Search for the cell housing the specified text and yield its (x, y) center coordinate. 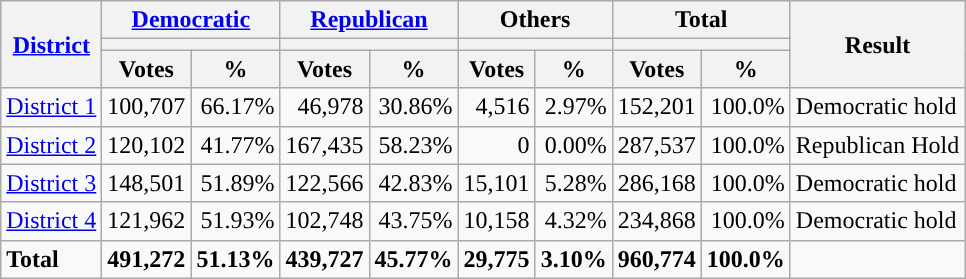
491,272 (146, 259)
District 1 (52, 107)
148,501 (146, 183)
121,962 (146, 221)
District (52, 44)
286,168 (656, 183)
4.32% (574, 221)
46,978 (324, 107)
District 4 (52, 221)
Republican Hold (877, 145)
30.86% (414, 107)
102,748 (324, 221)
152,201 (656, 107)
Democratic (191, 20)
Others (535, 20)
51.13% (236, 259)
0.00% (574, 145)
10,158 (496, 221)
41.77% (236, 145)
234,868 (656, 221)
2.97% (574, 107)
51.93% (236, 221)
5.28% (574, 183)
287,537 (656, 145)
3.10% (574, 259)
167,435 (324, 145)
960,774 (656, 259)
58.23% (414, 145)
15,101 (496, 183)
42.83% (414, 183)
District 3 (52, 183)
4,516 (496, 107)
District 2 (52, 145)
45.77% (414, 259)
Result (877, 44)
122,566 (324, 183)
43.75% (414, 221)
439,727 (324, 259)
100,707 (146, 107)
29,775 (496, 259)
66.17% (236, 107)
51.89% (236, 183)
120,102 (146, 145)
Republican (369, 20)
0 (496, 145)
